Capture the cell that displays the provided text and extract its (X, Y) central coordinate. 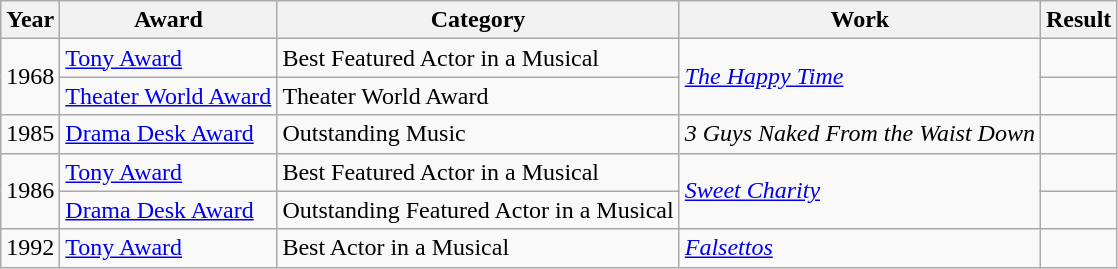
1968 (30, 77)
1992 (30, 248)
Best Actor in a Musical (478, 248)
Falsettos (860, 248)
1986 (30, 191)
Outstanding Music (478, 134)
The Happy Time (860, 77)
3 Guys Naked From the Waist Down (860, 134)
Category (478, 20)
Outstanding Featured Actor in a Musical (478, 210)
Sweet Charity (860, 191)
Result (1078, 20)
Award (168, 20)
Year (30, 20)
Work (860, 20)
1985 (30, 134)
